Search for the cell housing the specified text and yield its (X, Y) center coordinate. 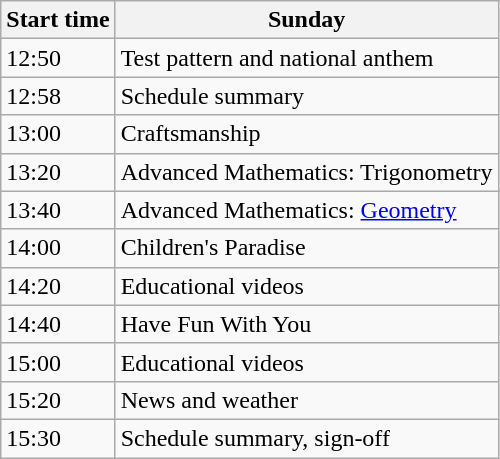
Craftsmanship (306, 134)
13:40 (58, 210)
15:00 (58, 362)
Have Fun With You (306, 324)
15:30 (58, 438)
12:58 (58, 96)
14:40 (58, 324)
Sunday (306, 20)
Schedule summary (306, 96)
Test pattern and national anthem (306, 58)
Schedule summary, sign-off (306, 438)
Advanced Mathematics: Geometry (306, 210)
14:20 (58, 286)
News and weather (306, 400)
15:20 (58, 400)
Children's Paradise (306, 248)
14:00 (58, 248)
13:20 (58, 172)
12:50 (58, 58)
Advanced Mathematics: Trigonometry (306, 172)
Start time (58, 20)
13:00 (58, 134)
